Search for the cell housing the specified text and yield its (X, Y) center coordinate. 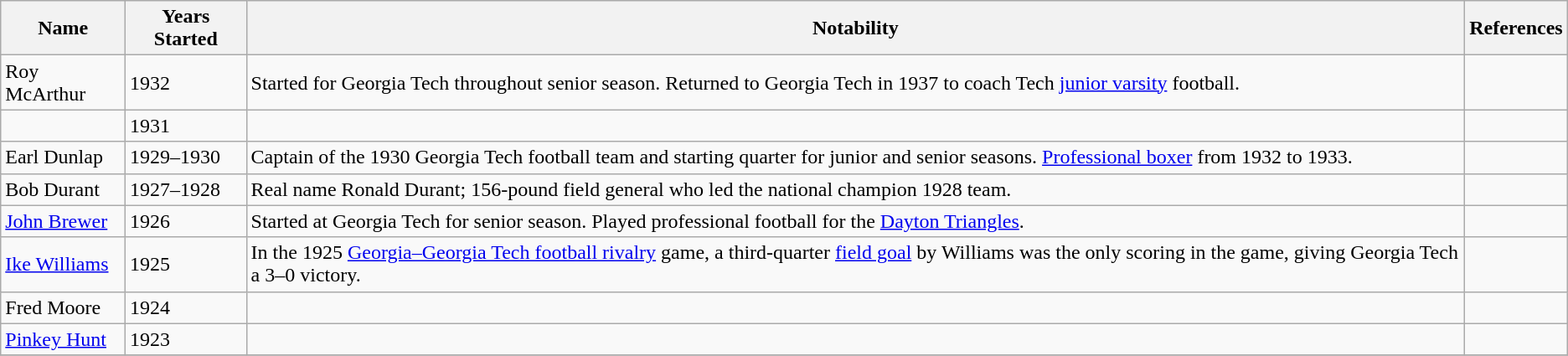
1929–1930 (186, 157)
1927–1928 (186, 189)
John Brewer (64, 221)
Ike Williams (64, 265)
References (1516, 28)
Started for Georgia Tech throughout senior season. Returned to Georgia Tech in 1937 to coach Tech junior varsity football. (856, 82)
Earl Dunlap (64, 157)
Bob Durant (64, 189)
1932 (186, 82)
1923 (186, 339)
Notability (856, 28)
Started at Georgia Tech for senior season. Played professional football for the Dayton Triangles. (856, 221)
Name (64, 28)
1931 (186, 126)
1925 (186, 265)
Captain of the 1930 Georgia Tech football team and starting quarter for junior and senior seasons. Professional boxer from 1932 to 1933. (856, 157)
1926 (186, 221)
1924 (186, 307)
Years Started (186, 28)
Real name Ronald Durant; 156-pound field general who led the national champion 1928 team. (856, 189)
Pinkey Hunt (64, 339)
Roy McArthur (64, 82)
Fred Moore (64, 307)
